From the cell containing the given text, extract its center point as (X, Y) coordinate. 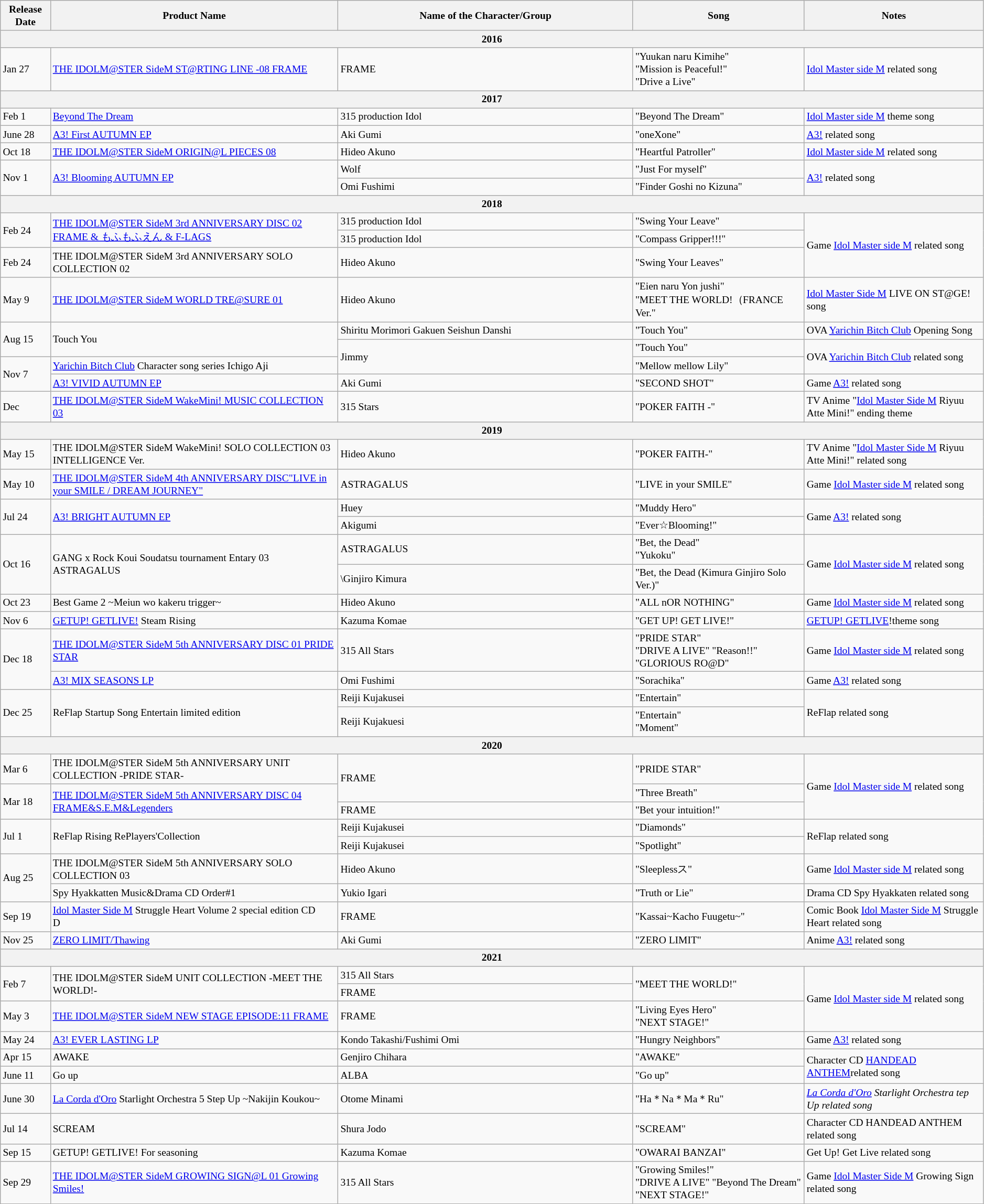
Dec 25 (25, 713)
2018 (492, 203)
ReFlap Rising RePlayers'Collection (194, 837)
OVA Yarichin Bitch Club Opening Song (894, 330)
"Ha＊Na＊Ma＊Ru" (718, 1099)
Idol Master Side M Struggle Heart Volume 2 special edition CDD (194, 917)
Genjiro Chihara (485, 1057)
"Sleeplessス" (718, 868)
Character CD HANDEAD ANTHEMrelated song (894, 1067)
2020 (492, 746)
May 3 (25, 1016)
Feb 7 (25, 984)
Dec 18 (25, 660)
AWAKE (194, 1057)
Reiji Kujakuesi (485, 722)
Wolf (485, 169)
Oct 16 (25, 564)
ReFlap Startup Song Entertain limited edition (194, 713)
Shiritu Morimori Gakuen Seishun Danshi (485, 330)
ALBA (485, 1075)
A3! EVER LASTING LP (194, 1040)
"Yuukan naru Kimihe""Mission is Peaceful!""Drive a Live" (718, 69)
"Hungry Neighbors" (718, 1040)
TV Anime "Idol Master Side M Riyuu Atte Mini!" related song (894, 454)
Yukio Igari (485, 893)
"OWARAI BANZAI" (718, 1153)
THE IDOLM@STER SideM WORLD TRE@SURE 01 (194, 299)
Nov 7 (25, 374)
"AWAKE" (718, 1057)
ZERO LIMIT/Thawing (194, 940)
Best Game 2 ~Meiun wo kakeru trigger~ (194, 603)
"Mellow mellow Lily" (718, 365)
"Bet your intuition!" (718, 811)
Name of the Character/Group (485, 16)
Feb 1 (25, 116)
May 24 (25, 1040)
"Muddy Hero" (718, 508)
SCREAM (194, 1128)
Nov 25 (25, 940)
"PRIDE STAR""DRIVE A LIVE" "Reason!!" "GLORIOUS RO@D" (718, 650)
Aug 25 (25, 878)
A3! BRIGHT AUTUMN EP (194, 517)
GETUP! GETLIVE! Steam Rising (194, 620)
Sep 15 (25, 1153)
Oct 23 (25, 603)
Shura Jodo (485, 1128)
Mar 18 (25, 801)
"PRIDE STAR" (718, 769)
"Finder Goshi no Kizuna" (718, 187)
Get Up! Get Live related song (894, 1153)
"Go up" (718, 1075)
"ZERO LIMIT" (718, 940)
Character CD HANDEAD ANTHEM related song (894, 1128)
THE IDOLM@STER SideM 5th ANNIVERSARY DISC 04 FRAME&S.E.M&Legenders (194, 801)
Drama CD Spy Hyakkaten related song (894, 893)
"Ever☆Blooming!" (718, 525)
THE IDOLM@STER SideM WakeMini! MUSIC COLLECTION 03 (194, 407)
"Living Eyes Hero""NEXT STAGE!" (718, 1016)
Mar 6 (25, 769)
Jul 14 (25, 1128)
Dec (25, 407)
Sep 19 (25, 917)
Release Date (25, 16)
May 10 (25, 485)
THE IDOLM@STER SideM UNIT COLLECTION -MEET THE WORLD!- (194, 984)
"SECOND SHOT" (718, 383)
A3! MIX SEASONS LP (194, 681)
June 28 (25, 134)
Nov 6 (25, 620)
"Spotlight" (718, 845)
"Entertain" (718, 697)
Jan 27 (25, 69)
A3! VIVID AUTUMN EP (194, 383)
"LIVE in your SMILE" (718, 485)
"MEET THE WORLD!" (718, 984)
Aug 15 (25, 340)
THE IDOLM@STER SideM WakeMini! SOLO COLLECTION 03 INTELLIGENCE Ver. (194, 454)
May 9 (25, 299)
Touch You (194, 340)
"Three Breath" (718, 793)
"POKER FAITH-" (718, 454)
Idol Master side M theme song (894, 116)
2019 (492, 430)
2017 (492, 100)
Yarichin Bitch Club Character song series Ichigo Aji (194, 365)
"Just For myself" (718, 169)
Jul 1 (25, 837)
GANG x Rock Koui Soudatsu tournament Entary 03 ASTRAGALUS (194, 564)
Product Name (194, 16)
La Corda d'Oro Starlight Orchestra tep Up related song (894, 1099)
June 30 (25, 1099)
Nov 1 (25, 178)
THE IDOLM@STER SideM 3rd ANNIVERSARY SOLO COLLECTION 02 (194, 262)
June 11 (25, 1075)
THE IDOLM@STER SideM 5th ANNIVERSARY SOLO COLLECTION 03 (194, 868)
"POKER FAITH -" (718, 407)
May 15 (25, 454)
2016 (492, 39)
OVA Yarichin Bitch Club related song (894, 357)
Spy Hyakkatten Music&Drama CD Order#1 (194, 893)
Oct 18 (25, 151)
Sep 29 (25, 1182)
Game Idol Master Side M Growing Sign related song (894, 1182)
Beyond The Dream (194, 116)
Jul 24 (25, 517)
Kondo Takashi/Fushimi Omi (485, 1040)
"SCREAM" (718, 1128)
"Eien naru Yon jushi""MEET THE WORLD!（FRANCE Ver." (718, 299)
Huey (485, 508)
"Bet, the Dead""Yukoku" (718, 549)
\Ginjiro Kimura (485, 579)
Otome Minami (485, 1099)
THE IDOLM@STER SideM 3rd ANNIVERSARY DISC 02 FRAME & もふもふえん & F-LAGS (194, 231)
THE IDOLM@STER SideM NEW STAGE EPISODE:11 FRAME (194, 1016)
Song (718, 16)
"ALL nOR NOTHING" (718, 603)
THE IDOLM@STER SideM 5th ANNIVERSARY UNIT COLLECTION -PRIDE STAR- (194, 769)
Jimmy (485, 357)
THE IDOLM@STER SideM ST@RTING LINE -08 FRAME (194, 69)
"Heartful Patroller" (718, 151)
Apr 15 (25, 1057)
Comic Book Idol Master Side M Struggle Heart related song (894, 917)
"oneXone" (718, 134)
THE IDOLM@STER SideM GROWING SIGN@L 01 Growing Smiles! (194, 1182)
A3! First AUTUMN EP (194, 134)
TV Anime "Idol Master Side M Riyuu Atte Mini!" ending theme (894, 407)
"Bet, the Dead (Kimura Ginjiro Solo Ver.)" (718, 579)
THE IDOLM@STER SideM 4th ANNIVERSARY DISC"LIVE in your SMILE / DREAM JOURNEY" (194, 485)
A3! Blooming AUTUMN EP (194, 178)
"GET UP! GET LIVE!" (718, 620)
THE IDOLM@STER SideM ORIGIN@L PIECES 08 (194, 151)
"Swing Your Leaves" (718, 262)
"Beyond The Dream" (718, 116)
"Kassai~Kacho Fuugetu~" (718, 917)
"Truth or Lie" (718, 893)
GETUP! GETLIVE!theme song (894, 620)
GETUP! GETLIVE! For seasoning (194, 1153)
Notes (894, 16)
315 Stars (485, 407)
2021 (492, 958)
"Swing Your Leave" (718, 221)
Akigumi (485, 525)
La Corda d'Oro Starlight Orchestra 5 Step Up ~Nakijin Koukou~ (194, 1099)
Go up (194, 1075)
"Growing Smiles!""DRIVE A LIVE" "Beyond The Dream" "NEXT STAGE!" (718, 1182)
Anime A3! related song (894, 940)
"Compass Gripper!!!" (718, 239)
THE IDOLM@STER SideM 5th ANNIVERSARY DISC 01 PRIDE STAR (194, 650)
"Sorachika" (718, 681)
"Diamonds" (718, 827)
"Entertain""Moment" (718, 722)
Idol Master Side M LIVE ON ST@GE! song (894, 299)
